Determine the [X, Y] coordinate at the center of the cell enclosing the given text.  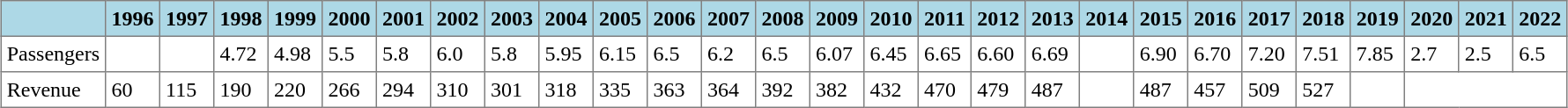
6.90 [1161, 54]
2009 [837, 18]
392 [783, 90]
4.98 [295, 54]
6.65 [944, 54]
6.69 [1053, 54]
479 [999, 90]
2015 [1161, 18]
6.07 [837, 54]
7.20 [1269, 54]
1997 [187, 18]
7.85 [1378, 54]
363 [675, 90]
220 [295, 90]
310 [458, 90]
2.7 [1432, 54]
318 [566, 90]
1998 [241, 18]
432 [891, 90]
6.60 [999, 54]
2004 [566, 18]
2020 [1432, 18]
60 [133, 90]
2.5 [1486, 54]
2012 [999, 18]
115 [187, 90]
2006 [675, 18]
2021 [1486, 18]
2013 [1053, 18]
470 [944, 90]
190 [241, 90]
509 [1269, 90]
2016 [1216, 18]
2001 [403, 18]
2022 [1541, 18]
2000 [350, 18]
382 [837, 90]
4.72 [241, 54]
6.2 [729, 54]
5.5 [350, 54]
2010 [891, 18]
2008 [783, 18]
1996 [133, 18]
457 [1216, 90]
364 [729, 90]
5.95 [566, 54]
2003 [512, 18]
527 [1324, 90]
2019 [1378, 18]
2007 [729, 18]
335 [620, 90]
2017 [1269, 18]
2018 [1324, 18]
301 [512, 90]
7.51 [1324, 54]
266 [350, 90]
Revenue [53, 90]
6.70 [1216, 54]
Passengers [53, 54]
6.0 [458, 54]
6.15 [620, 54]
2005 [620, 18]
2002 [458, 18]
2014 [1107, 18]
1999 [295, 18]
294 [403, 90]
2011 [944, 18]
6.45 [891, 54]
